Determine the (X, Y) coordinate at the center of the cell enclosing the given text.  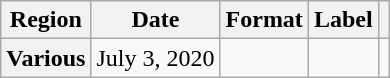
Label (343, 20)
Format (264, 20)
July 3, 2020 (156, 58)
Date (156, 20)
Various (46, 58)
Region (46, 20)
